Return the (x, y) coordinate for the center point of the cell that contains the specified text.  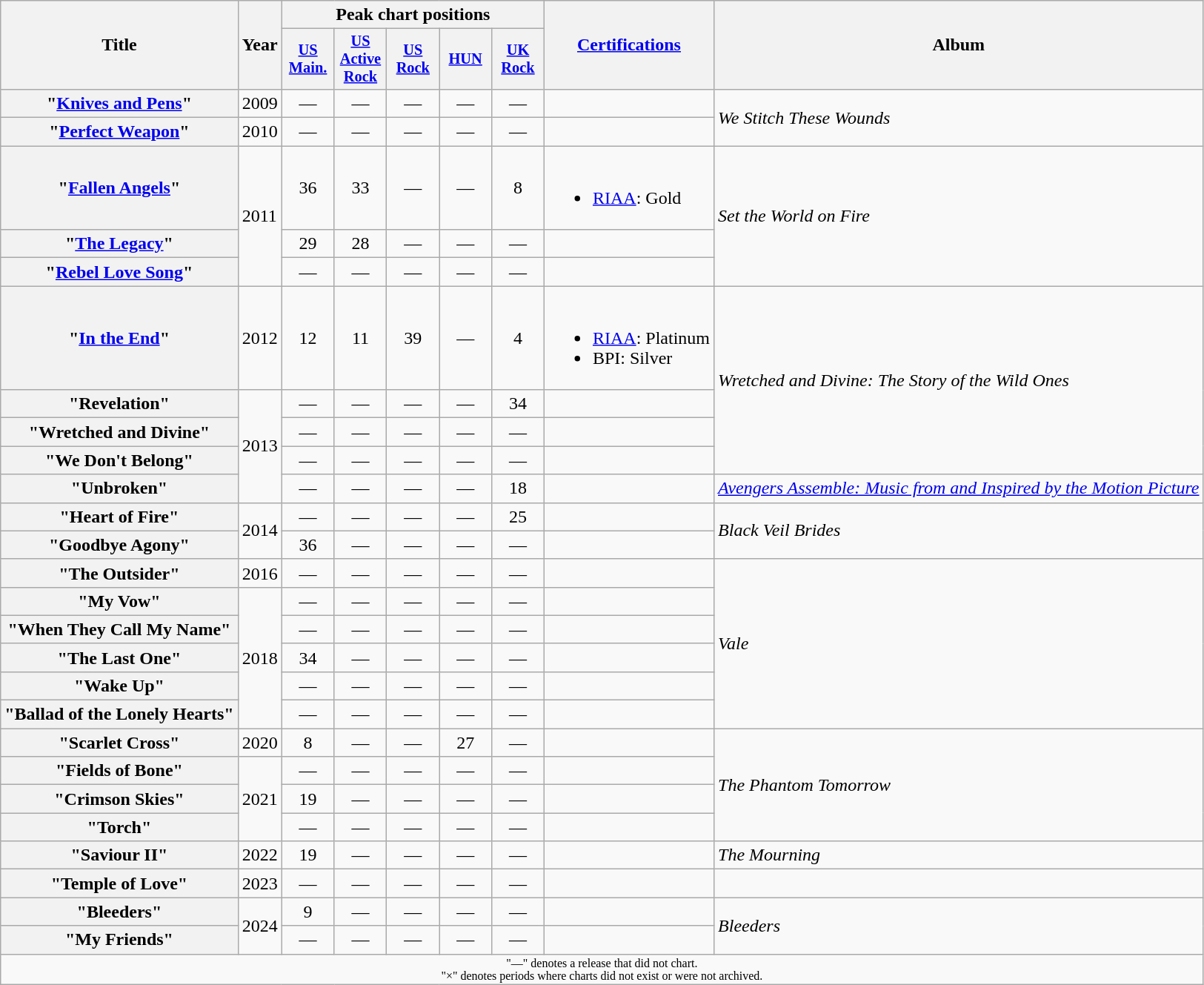
Title (119, 45)
11 (360, 338)
Bleeders (959, 926)
"In the End" (119, 338)
Vale (959, 643)
2013 (259, 446)
"Heart of Fire" (119, 517)
2010 (259, 132)
2022 (259, 855)
"Torch" (119, 827)
39 (413, 338)
USRock (413, 59)
"The Outsider" (119, 573)
2009 (259, 103)
2020 (259, 743)
"Wake Up" (119, 686)
Set the World on Fire (959, 216)
25 (519, 517)
"Temple of Love" (119, 883)
"Crimson Skies" (119, 799)
"Unbroken" (119, 488)
"The Legacy" (119, 244)
"Goodbye Agony" (119, 545)
"Wretched and Divine" (119, 432)
29 (308, 244)
UKRock (519, 59)
33 (360, 188)
"Revelation" (119, 404)
"Fallen Angels" (119, 188)
2018 (259, 657)
9 (308, 912)
Year (259, 45)
Avengers Assemble: Music from and Inspired by the Motion Picture (959, 488)
The Phantom Tomorrow (959, 785)
US Active Rock (360, 59)
"Bleeders" (119, 912)
2011 (259, 216)
USMain. (308, 59)
We Stitch These Wounds (959, 117)
2023 (259, 883)
2016 (259, 573)
2014 (259, 531)
"Ballad of the Lonely Hearts" (119, 714)
Peak chart positions (413, 15)
Wretched and Divine: The Story of the Wild Ones (959, 380)
2024 (259, 926)
The Mourning (959, 855)
27 (465, 743)
2021 (259, 799)
"Saviour II" (119, 855)
Album (959, 45)
28 (360, 244)
RIAA: Gold (628, 188)
"Fields of Bone" (119, 771)
HUN (465, 59)
18 (519, 488)
"My Friends" (119, 940)
Black Veil Brides (959, 531)
12 (308, 338)
"Perfect Weapon" (119, 132)
"Knives and Pens" (119, 103)
"When They Call My Name" (119, 629)
Certifications (628, 45)
"The Last One" (119, 657)
RIAA: PlatinumBPI: Silver (628, 338)
4 (519, 338)
2012 (259, 338)
"Scarlet Cross" (119, 743)
"Rebel Love Song" (119, 272)
"My Vow" (119, 601)
"We Don't Belong" (119, 460)
"—" denotes a release that did not chart."×" denotes periods where charts did not exist or were not archived. (602, 969)
